Pinpoint the cell where the given text exists, returning its [x, y] midpoint coordinate. 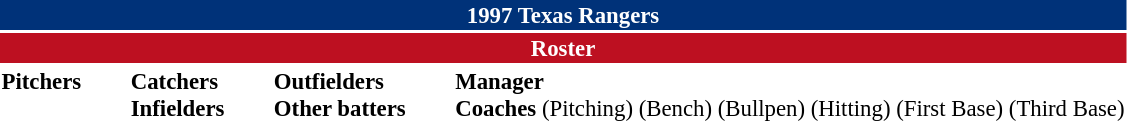
Roster [563, 48]
1997 Texas Rangers [563, 15]
